Extract the (x, y) coordinate from the center of the cell holding the provided text.  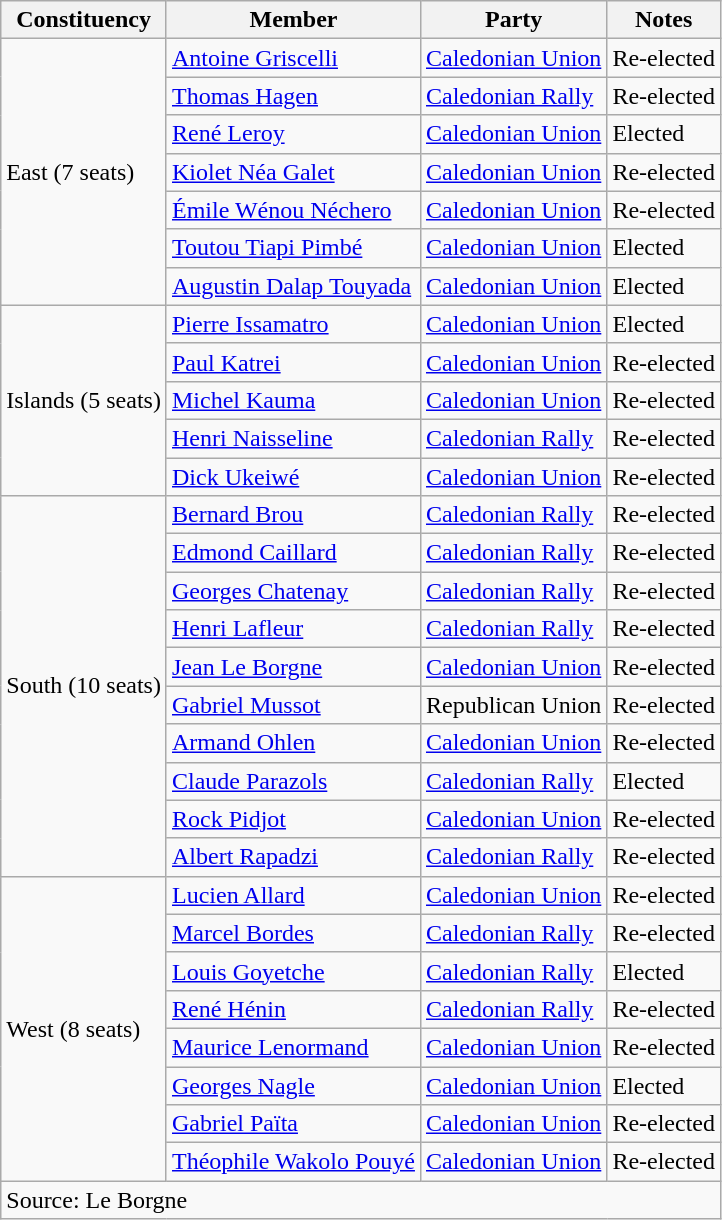
Claude Parazols (293, 781)
Rock Pidjot (293, 819)
Henri Naisseline (293, 438)
South (10 seats) (84, 686)
Notes (664, 20)
Bernard Brou (293, 515)
René Hénin (293, 1009)
Pierre Issamatro (293, 324)
West (8 seats) (84, 1028)
Michel Kauma (293, 400)
Republican Union (513, 705)
Armand Ohlen (293, 743)
Antoine Griscelli (293, 58)
Émile Wénou Néchero (293, 210)
Islands (5 seats) (84, 400)
Maurice Lenormand (293, 1047)
Théophile Wakolo Pouyé (293, 1162)
Toutou Tiapi Pimbé (293, 248)
Marcel Bordes (293, 933)
Gabriel Mussot (293, 705)
Source: Le Borgne (361, 1200)
Henri Lafleur (293, 629)
Constituency (84, 20)
Member (293, 20)
East (7 seats) (84, 172)
Dick Ukeiwé (293, 477)
Edmond Caillard (293, 553)
Georges Chatenay (293, 591)
Gabriel Païta (293, 1124)
Albert Rapadzi (293, 857)
Louis Goyetche (293, 971)
Kiolet Néa Galet (293, 172)
Thomas Hagen (293, 96)
Georges Nagle (293, 1085)
Jean Le Borgne (293, 667)
René Leroy (293, 134)
Paul Katrei (293, 362)
Party (513, 20)
Lucien Allard (293, 895)
Augustin Dalap Touyada (293, 286)
